Find where the given text appears and provide that cell's center as [x, y] coordinate. 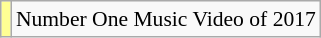
Number One Music Video of 2017 [166, 19]
